From the cell containing the given text, extract its center point as (X, Y) coordinate. 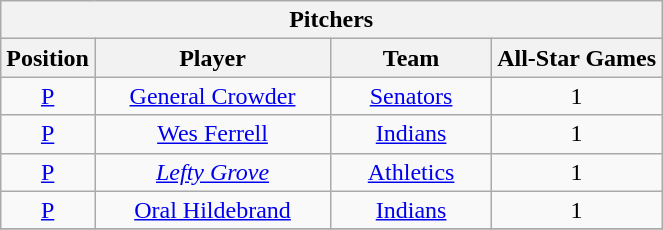
Senators (412, 96)
Oral Hildebrand (212, 210)
General Crowder (212, 96)
Position (48, 58)
Team (412, 58)
Player (212, 58)
Athletics (412, 172)
Wes Ferrell (212, 134)
All-Star Games (577, 58)
Lefty Grove (212, 172)
Pitchers (332, 20)
